Extract the [X, Y] coordinate from the center of the cell holding the provided text.  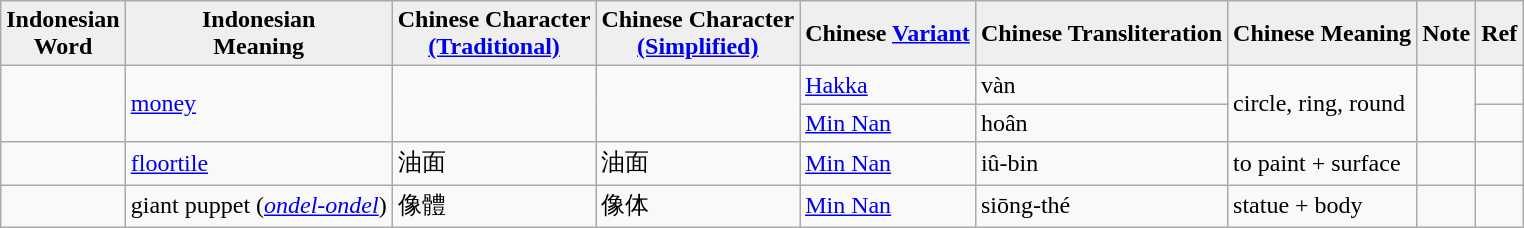
Ref [1500, 34]
money [258, 104]
iû-bin [1101, 164]
Chinese Character (Traditional) [494, 34]
statue + body [1322, 206]
Indonesian Word [63, 34]
像體 [494, 206]
to paint + surface [1322, 164]
Note [1446, 34]
hoân [1101, 123]
floortile [258, 164]
Chinese Meaning [1322, 34]
vàn [1101, 85]
siōng-thé [1101, 206]
Chinese Character (Simplified) [698, 34]
Chinese Variant [888, 34]
Hakka [888, 85]
Indonesian Meaning [258, 34]
像体 [698, 206]
circle, ring, round [1322, 104]
Chinese Transliteration [1101, 34]
giant puppet (ondel-ondel) [258, 206]
